Return (x, y) of the center of cell containing provided text 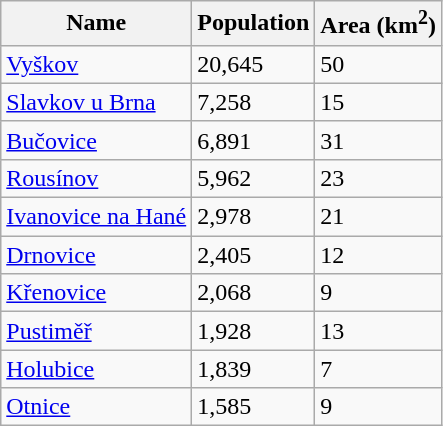
Ivanovice na Hané (96, 217)
15 (378, 102)
Bučovice (96, 140)
2,978 (254, 217)
Holubice (96, 369)
Rousínov (96, 178)
Area (km2) (378, 24)
Otnice (96, 407)
12 (378, 255)
13 (378, 331)
7,258 (254, 102)
50 (378, 64)
6,891 (254, 140)
Křenovice (96, 293)
23 (378, 178)
1,585 (254, 407)
Name (96, 24)
5,962 (254, 178)
Vyškov (96, 64)
Pustiměř (96, 331)
2,405 (254, 255)
Drnovice (96, 255)
31 (378, 140)
Population (254, 24)
Slavkov u Brna (96, 102)
21 (378, 217)
20,645 (254, 64)
7 (378, 369)
1,839 (254, 369)
1,928 (254, 331)
2,068 (254, 293)
